Find where the given text appears and provide that cell's center as (X, Y) coordinate. 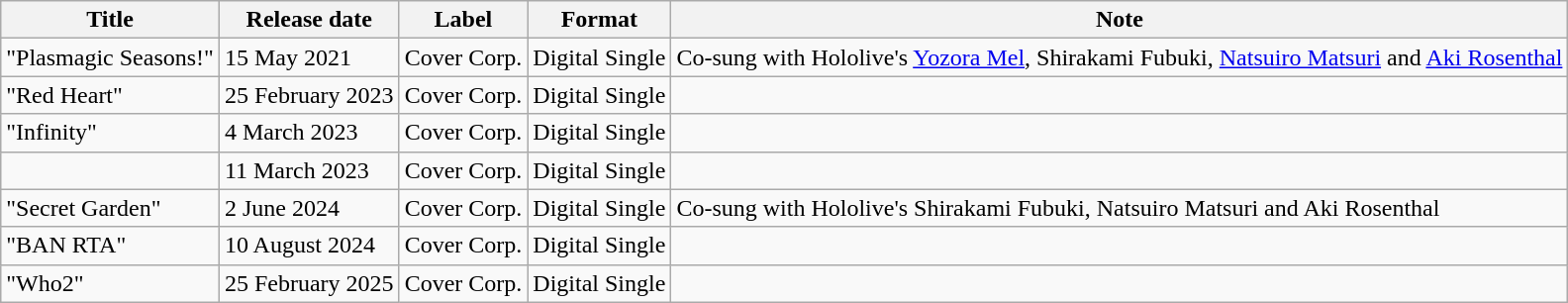
"BAN RTA" (111, 246)
2 June 2024 (309, 208)
Co-sung with Hololive's Yozora Mel, Shirakami Fubuki, Natsuiro Matsuri and Aki Rosenthal (1120, 57)
Format (600, 20)
11 March 2023 (309, 170)
Title (111, 20)
"Infinity" (111, 133)
Note (1120, 20)
"Plasmagic Seasons!" (111, 57)
Label (463, 20)
"Red Heart" (111, 95)
15 May 2021 (309, 57)
Release date (309, 20)
25 February 2023 (309, 95)
"Who2" (111, 283)
4 March 2023 (309, 133)
Co-sung with Hololive's Shirakami Fubuki, Natsuiro Matsuri and Aki Rosenthal (1120, 208)
10 August 2024 (309, 246)
25 February 2025 (309, 283)
"Secret Garden" (111, 208)
